Provide the [X, Y] coordinate of the cell's center where the given text is located.  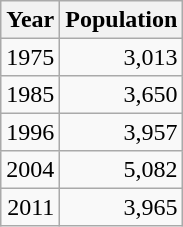
Population [122, 20]
3,013 [122, 56]
Year [30, 20]
3,650 [122, 94]
1985 [30, 94]
5,082 [122, 170]
1975 [30, 56]
2011 [30, 206]
1996 [30, 132]
3,957 [122, 132]
3,965 [122, 206]
2004 [30, 170]
